For the text-containing cell, return its midpoint in (X, Y) coordinate format. 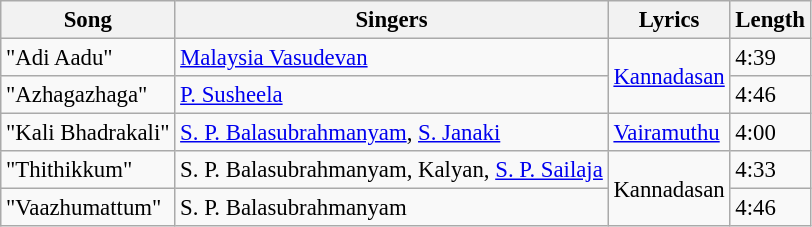
Vairamuthu (669, 133)
Singers (392, 20)
Length (770, 20)
Song (88, 20)
4:00 (770, 133)
"Adi Aadu" (88, 58)
P. Susheela (392, 95)
"Vaazhumattum" (88, 208)
Lyrics (669, 20)
4:39 (770, 58)
4:33 (770, 170)
Malaysia Vasudevan (392, 58)
S. P. Balasubrahmanyam (392, 208)
"Thithikkum" (88, 170)
"Azhagazhaga" (88, 95)
S. P. Balasubrahmanyam, Kalyan, S. P. Sailaja (392, 170)
S. P. Balasubrahmanyam, S. Janaki (392, 133)
"Kali Bhadrakali" (88, 133)
